Determine the (X, Y) coordinate at the center of the cell enclosing the given text.  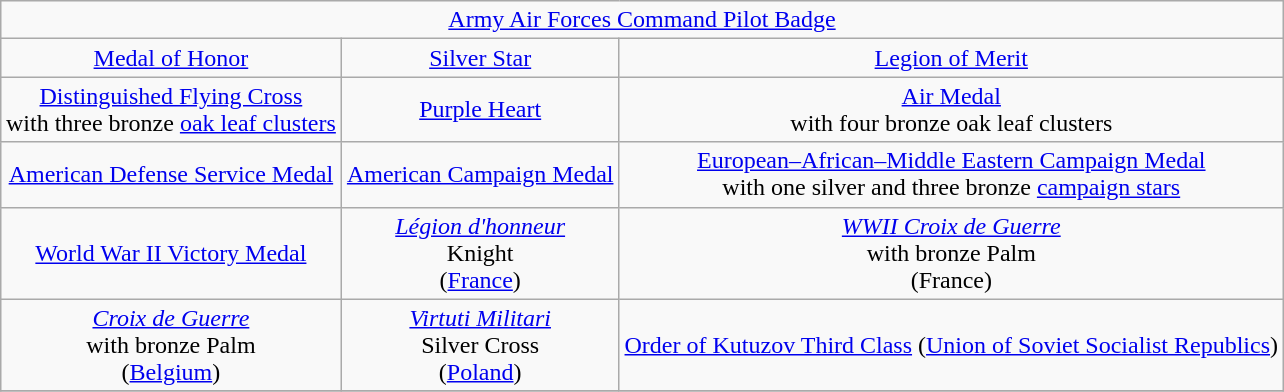
Distinguished Flying Crosswith three bronze oak leaf clusters (170, 110)
World War II Victory Medal (170, 253)
Legion of Merit (952, 58)
Croix de Guerrewith bronze Palm(Belgium) (170, 345)
American Campaign Medal (480, 174)
American Defense Service Medal (170, 174)
European–African–Middle Eastern Campaign Medalwith one silver and three bronze campaign stars (952, 174)
Air Medalwith four bronze oak leaf clusters (952, 110)
Légion d'honneurKnight(France) (480, 253)
Army Air Forces Command Pilot Badge (642, 20)
Medal of Honor (170, 58)
Purple Heart (480, 110)
Silver Star (480, 58)
Virtuti MilitariSilver Cross(Poland) (480, 345)
Order of Kutuzov Third Class (Union of Soviet Socialist Republics) (952, 345)
WWII Croix de Guerrewith bronze Palm(France) (952, 253)
